Search for the cell housing the specified text and yield its [x, y] center coordinate. 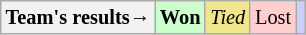
Lost [273, 17]
Tied [228, 17]
Won [180, 17]
Team's results→ [78, 17]
